Identify which cell holds the provided text, then report its [X, Y] central coordinate. 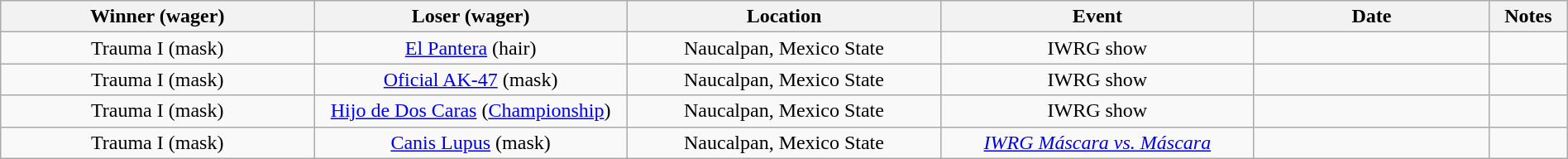
Canis Lupus (mask) [471, 142]
Oficial AK-47 (mask) [471, 79]
IWRG Máscara vs. Máscara [1097, 142]
Date [1371, 17]
Event [1097, 17]
Winner (wager) [157, 17]
Hijo de Dos Caras (Championship) [471, 111]
El Pantera (hair) [471, 48]
Loser (wager) [471, 17]
Notes [1528, 17]
Location [784, 17]
